Identify which cell holds the provided text, then report its [x, y] central coordinate. 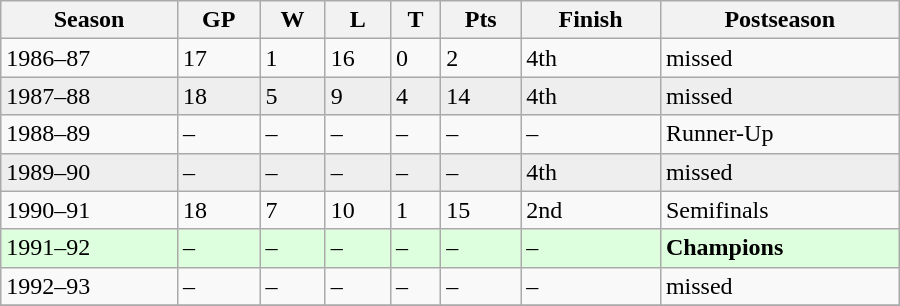
14 [481, 96]
1991–92 [90, 248]
0 [415, 58]
Semifinals [780, 210]
Pts [481, 20]
1992–93 [90, 286]
5 [292, 96]
T [415, 20]
W [292, 20]
2nd [591, 210]
Season [90, 20]
Finish [591, 20]
Champions [780, 248]
1990–91 [90, 210]
1987–88 [90, 96]
2 [481, 58]
7 [292, 210]
10 [358, 210]
GP [218, 20]
17 [218, 58]
L [358, 20]
1989–90 [90, 172]
Runner-Up [780, 134]
Postseason [780, 20]
16 [358, 58]
9 [358, 96]
4 [415, 96]
1988–89 [90, 134]
1986–87 [90, 58]
15 [481, 210]
